Locate the cell with the specified text and output its (x, y) center coordinate. 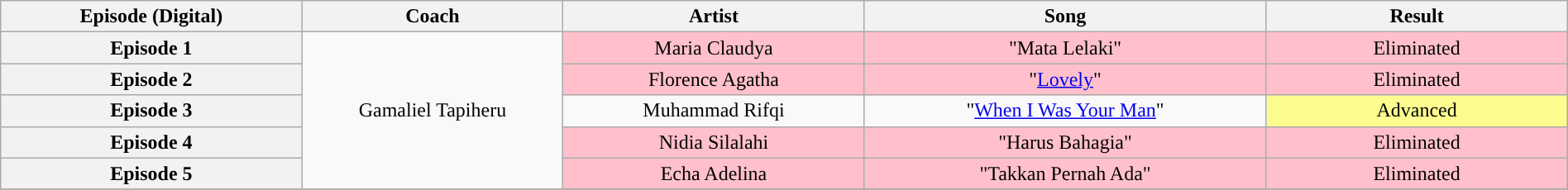
Episode 3 (151, 111)
"Harus Bahagia" (1065, 142)
Florence Agatha (714, 79)
Song (1065, 17)
"When I Was Your Man" (1065, 111)
Advanced (1417, 111)
Gamaliel Tapiheru (433, 111)
Episode 2 (151, 79)
Maria Claudya (714, 48)
"Takkan Pernah Ada" (1065, 173)
Episode (Digital) (151, 17)
Coach (433, 17)
Muhammad Rifqi (714, 111)
Episode 1 (151, 48)
Artist (714, 17)
"Lovely" (1065, 79)
Episode 4 (151, 142)
Episode 5 (151, 173)
Echa Adelina (714, 173)
"Mata Lelaki" (1065, 48)
Nidia Silalahi (714, 142)
Result (1417, 17)
